Detect which cell encompasses the target text, then output its (x, y) center coordinate. 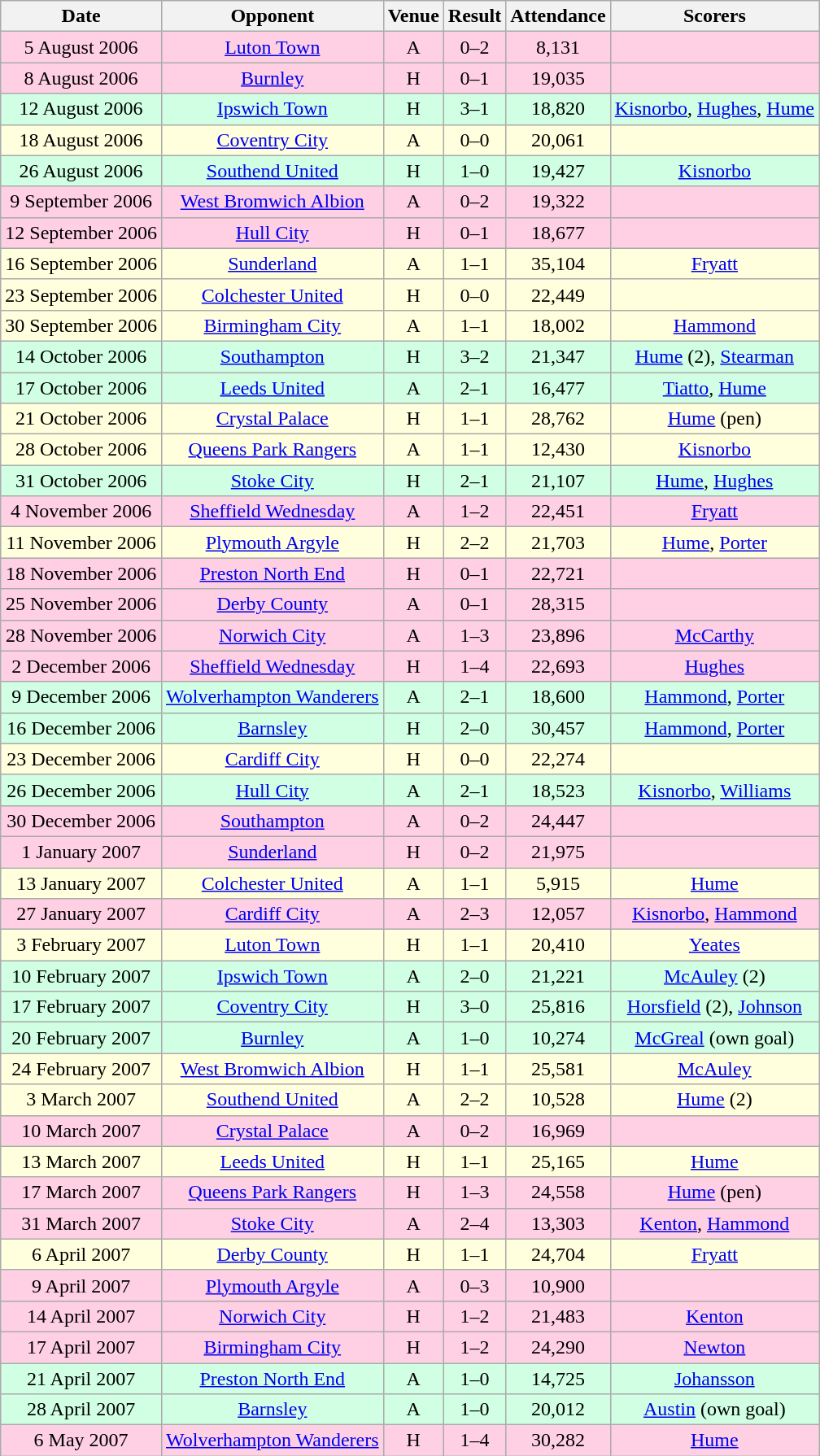
31 October 2006 (81, 481)
10,528 (558, 1100)
Result (474, 16)
12 August 2006 (81, 109)
23 September 2006 (81, 294)
3 March 2007 (81, 1100)
22,449 (558, 294)
22,451 (558, 512)
14,725 (558, 1379)
20,012 (558, 1410)
Horsfield (2), Johnson (714, 1007)
35,104 (558, 264)
2 December 2006 (81, 666)
9 December 2006 (81, 697)
16,969 (558, 1131)
McGreal (own goal) (714, 1038)
12 September 2006 (81, 233)
18 November 2006 (81, 573)
24,290 (558, 1347)
28,762 (558, 419)
24,704 (558, 1254)
3–1 (474, 109)
21 April 2007 (81, 1379)
25,581 (558, 1069)
Kisnorbo, Hammond (714, 914)
12,430 (558, 450)
16 December 2006 (81, 728)
Kisnorbo, Hughes, Hume (714, 109)
5,915 (558, 883)
8,131 (558, 47)
21,347 (558, 356)
16,477 (558, 388)
20 February 2007 (81, 1038)
18,820 (558, 109)
13 March 2007 (81, 1162)
25,816 (558, 1007)
18,002 (558, 325)
30,282 (558, 1441)
23,896 (558, 635)
2–3 (474, 914)
McCarthy (714, 635)
28 April 2007 (81, 1410)
Austin (own goal) (714, 1410)
8 August 2006 (81, 78)
14 April 2007 (81, 1316)
10 March 2007 (81, 1131)
21,483 (558, 1316)
4 November 2006 (81, 512)
Hume (2) (714, 1100)
9 September 2006 (81, 202)
24,447 (558, 821)
12,057 (558, 914)
5 August 2006 (81, 47)
17 February 2007 (81, 1007)
25 November 2006 (81, 604)
18 August 2006 (81, 140)
30 December 2006 (81, 821)
21 October 2006 (81, 419)
26 December 2006 (81, 790)
17 March 2007 (81, 1192)
28 November 2006 (81, 635)
24,558 (558, 1192)
31 March 2007 (81, 1223)
10,900 (558, 1285)
22,721 (558, 573)
Kisnorbo, Williams (714, 790)
Hume, Porter (714, 543)
28,315 (558, 604)
10 February 2007 (81, 976)
3 February 2007 (81, 945)
20,061 (558, 140)
19,322 (558, 202)
18,600 (558, 697)
McAuley (714, 1069)
14 October 2006 (81, 356)
13 January 2007 (81, 883)
23 December 2006 (81, 759)
Date (81, 16)
Hume (2), Stearman (714, 356)
17 April 2007 (81, 1347)
28 October 2006 (81, 450)
Kenton, Hammond (714, 1223)
Kenton (714, 1316)
3–0 (474, 1007)
Newton (714, 1347)
19,035 (558, 78)
McAuley (2) (714, 976)
Hughes (714, 666)
17 October 2006 (81, 388)
18,677 (558, 233)
13,303 (558, 1223)
9 April 2007 (81, 1285)
Opponent (272, 16)
26 August 2006 (81, 171)
21,107 (558, 481)
Tiatto, Hume (714, 388)
3–2 (474, 356)
21,221 (558, 976)
18,523 (558, 790)
21,703 (558, 543)
25,165 (558, 1162)
Attendance (558, 16)
Johansson (714, 1379)
22,274 (558, 759)
30,457 (558, 728)
2–4 (474, 1223)
Venue (413, 16)
10,274 (558, 1038)
6 April 2007 (81, 1254)
21,975 (558, 852)
19,427 (558, 171)
27 January 2007 (81, 914)
Scorers (714, 16)
6 May 2007 (81, 1441)
0–3 (474, 1285)
Yeates (714, 945)
22,693 (558, 666)
Hammond (714, 325)
24 February 2007 (81, 1069)
Hume, Hughes (714, 481)
30 September 2006 (81, 325)
20,410 (558, 945)
16 September 2006 (81, 264)
11 November 2006 (81, 543)
1 January 2007 (81, 852)
